Identify which cell holds the provided text, then report its (x, y) central coordinate. 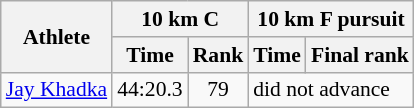
did not advance (331, 90)
Athlete (56, 36)
79 (218, 90)
Final rank (360, 55)
10 km F pursuit (331, 19)
44:20.3 (150, 90)
Jay Khadka (56, 90)
Rank (218, 55)
10 km C (180, 19)
